Search for the cell housing the specified text and yield its (x, y) center coordinate. 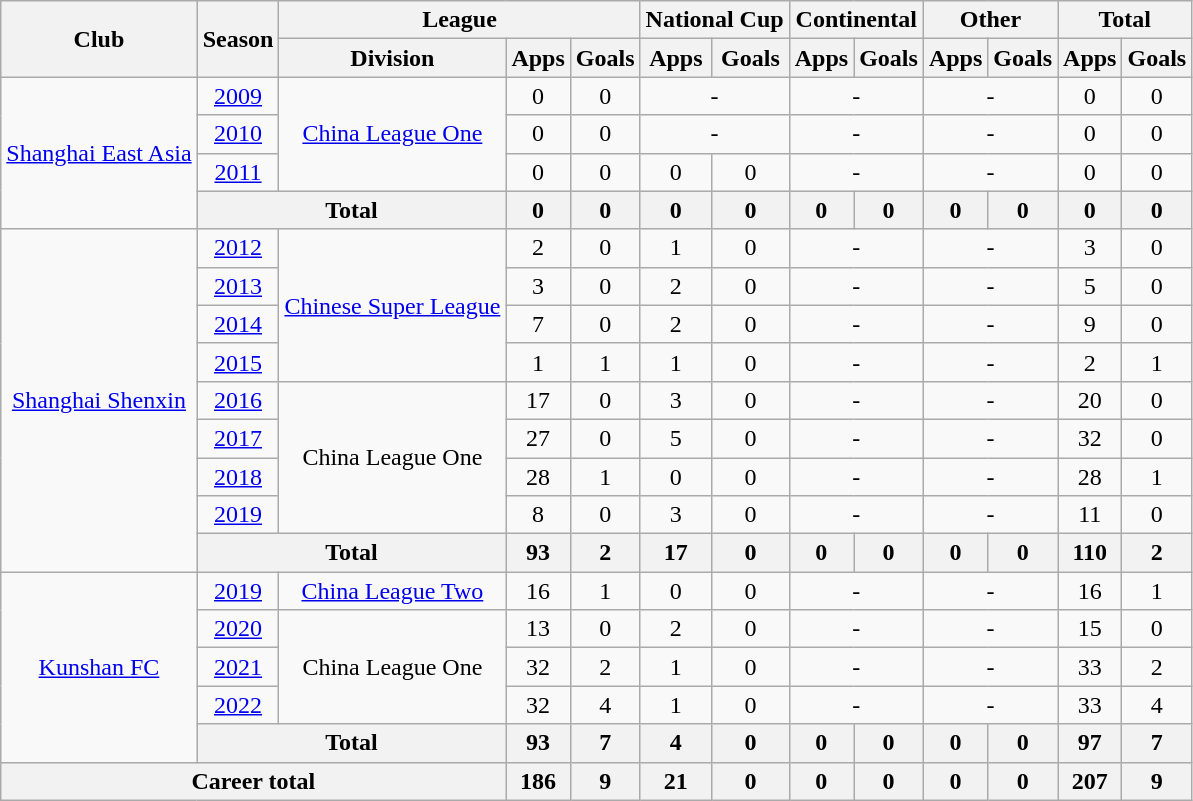
2021 (238, 667)
2012 (238, 248)
Career total (254, 781)
27 (538, 438)
2017 (238, 438)
Kunshan FC (99, 667)
2022 (238, 705)
2016 (238, 400)
Shanghai Shenxin (99, 400)
2010 (238, 134)
15 (1090, 629)
11 (1090, 515)
2015 (238, 362)
2009 (238, 96)
Continental (856, 20)
2018 (238, 477)
2013 (238, 286)
186 (538, 781)
Other (990, 20)
2020 (238, 629)
97 (1090, 743)
21 (676, 781)
National Cup (714, 20)
Division (392, 58)
Shanghai East Asia (99, 153)
13 (538, 629)
Club (99, 39)
110 (1090, 553)
China League Two (392, 591)
20 (1090, 400)
2011 (238, 172)
Season (238, 39)
League (460, 20)
2014 (238, 324)
207 (1090, 781)
Chinese Super League (392, 305)
8 (538, 515)
